Pinpoint the cell where the given text exists, returning its [X, Y] midpoint coordinate. 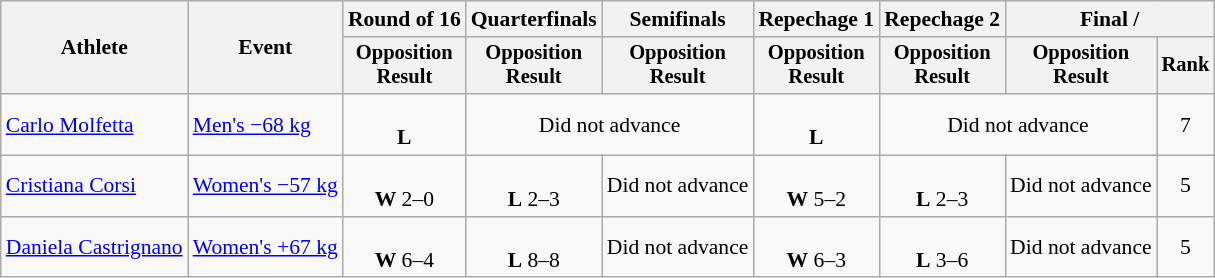
Final / [1110, 19]
Repechage 2 [942, 19]
W 5–2 [816, 186]
Round of 16 [404, 19]
Repechage 1 [816, 19]
Women's +67 kg [266, 248]
7 [1186, 124]
L 3–6 [942, 248]
W 2–0 [404, 186]
Athlete [94, 48]
Daniela Castrignano [94, 248]
Carlo Molfetta [94, 124]
W 6–4 [404, 248]
Semifinals [678, 19]
Cristiana Corsi [94, 186]
W 6–3 [816, 248]
L 8–8 [534, 248]
Men's −68 kg [266, 124]
Event [266, 48]
Rank [1186, 66]
Quarterfinals [534, 19]
Women's −57 kg [266, 186]
